Return (x, y) of the center of cell containing provided text 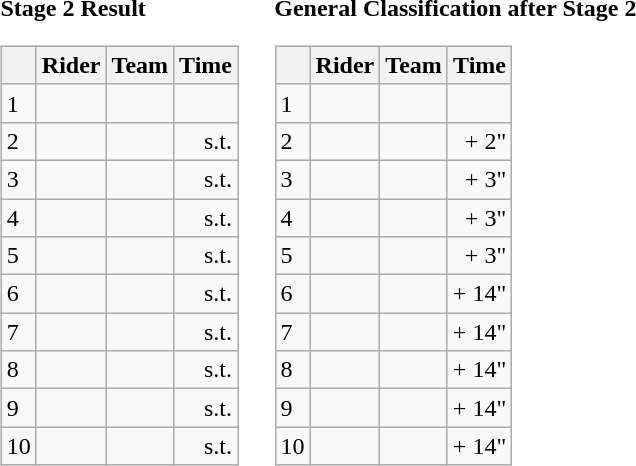
+ 2" (479, 141)
